From the cell containing the given text, extract its center point as (x, y) coordinate. 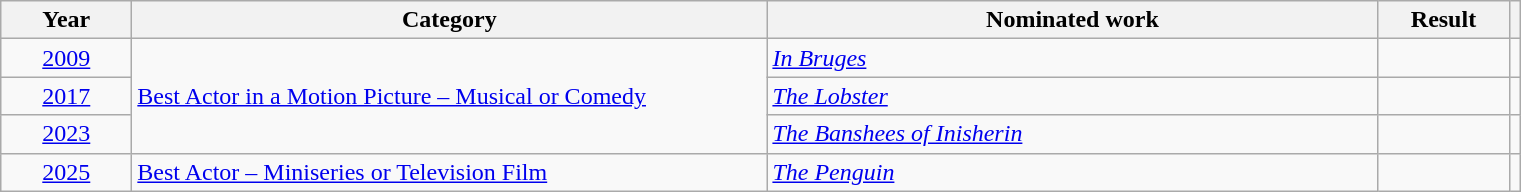
Category (450, 20)
The Banshees of Inisherin (1072, 134)
Best Actor in a Motion Picture – Musical or Comedy (450, 96)
Result (1444, 20)
The Penguin (1072, 172)
Best Actor – Miniseries or Television Film (450, 172)
2025 (66, 172)
The Lobster (1072, 96)
Year (66, 20)
2009 (66, 58)
2023 (66, 134)
2017 (66, 96)
Nominated work (1072, 20)
In Bruges (1072, 58)
